Search for the cell housing the specified text and yield its [X, Y] center coordinate. 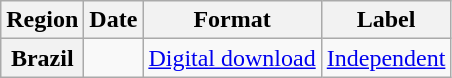
Label [386, 20]
Brazil [42, 58]
Digital download [232, 58]
Date [114, 20]
Region [42, 20]
Format [232, 20]
Independent [386, 58]
